Extract the [X, Y] coordinate from the center of the cell holding the provided text.  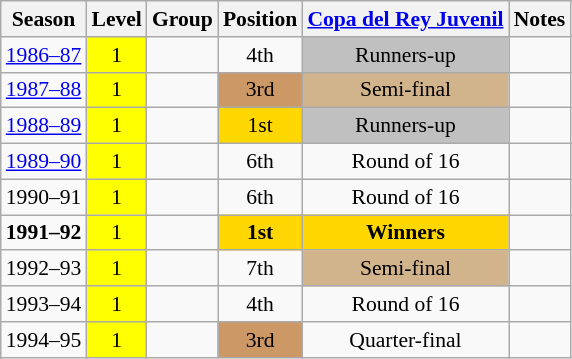
1994–95 [44, 340]
Winners [405, 233]
Level [116, 19]
Position [260, 19]
1992–93 [44, 269]
1993–94 [44, 304]
1988–89 [44, 126]
1987–88 [44, 90]
Group [182, 19]
7th [260, 269]
Quarter-final [405, 340]
Copa del Rey Juvenil [405, 19]
Season [44, 19]
1991–92 [44, 233]
1990–91 [44, 197]
1986–87 [44, 55]
Notes [540, 19]
1989–90 [44, 162]
